Find where the given text appears and provide that cell's center as (X, Y) coordinate. 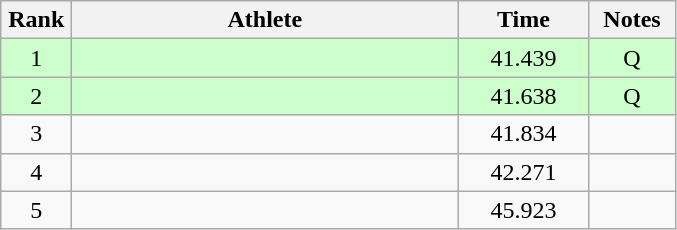
Rank (36, 20)
2 (36, 96)
41.638 (524, 96)
Athlete (265, 20)
3 (36, 134)
1 (36, 58)
4 (36, 172)
45.923 (524, 210)
5 (36, 210)
42.271 (524, 172)
41.834 (524, 134)
Notes (632, 20)
Time (524, 20)
41.439 (524, 58)
